Extract the [X, Y] coordinate from the center of the cell holding the provided text.  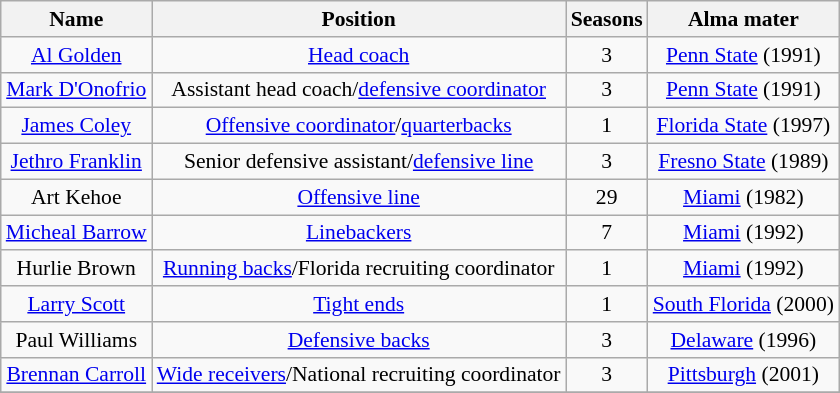
Pittsburgh (2001) [744, 375]
Delaware (1996) [744, 340]
Fresno State (1989) [744, 162]
Mark D'Onofrio [76, 90]
Offensive coordinator/quarterbacks [359, 126]
Miami (1982) [744, 197]
Assistant head coach/defensive coordinator [359, 90]
Paul Williams [76, 340]
Name [76, 19]
7 [607, 233]
Alma mater [744, 19]
29 [607, 197]
Art Kehoe [76, 197]
Defensive backs [359, 340]
Micheal Barrow [76, 233]
Offensive line [359, 197]
Head coach [359, 55]
Brennan Carroll [76, 375]
Hurlie Brown [76, 269]
Linebackers [359, 233]
Position [359, 19]
Florida State (1997) [744, 126]
Al Golden [76, 55]
Wide receivers/National recruiting coordinator [359, 375]
South Florida (2000) [744, 304]
Running backs/Florida recruiting coordinator [359, 269]
James Coley [76, 126]
Seasons [607, 19]
Jethro Franklin [76, 162]
Senior defensive assistant/defensive line [359, 162]
Tight ends [359, 304]
Larry Scott [76, 304]
